Search for the cell housing the specified text and yield its [X, Y] center coordinate. 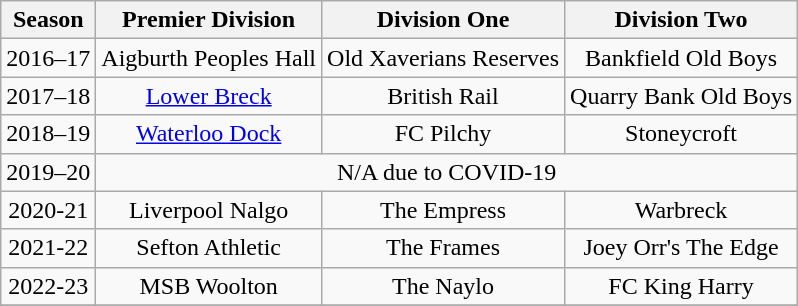
Lower Breck [209, 96]
Liverpool Nalgo [209, 210]
Division Two [682, 20]
2019–20 [48, 172]
2020-21 [48, 210]
Joey Orr's The Edge [682, 248]
Division One [444, 20]
Quarry Bank Old Boys [682, 96]
FC Pilchy [444, 134]
Old Xaverians Reserves [444, 58]
FC King Harry [682, 286]
British Rail [444, 96]
Sefton Athletic [209, 248]
2017–18 [48, 96]
Season [48, 20]
Premier Division [209, 20]
Aigburth Peoples Hall [209, 58]
The Naylo [444, 286]
2016–17 [48, 58]
2022-23 [48, 286]
2018–19 [48, 134]
N/A due to COVID-19 [447, 172]
The Frames [444, 248]
Stoneycroft [682, 134]
Warbreck [682, 210]
Waterloo Dock [209, 134]
MSB Woolton [209, 286]
2021-22 [48, 248]
The Empress [444, 210]
Bankfield Old Boys [682, 58]
